Identify which cell holds the provided text, then report its (X, Y) central coordinate. 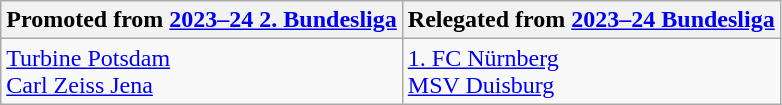
1. FC NürnbergMSV Duisburg (591, 72)
Relegated from 2023–24 Bundesliga (591, 20)
Promoted from 2023–24 2. Bundesliga (202, 20)
Turbine PotsdamCarl Zeiss Jena (202, 72)
